From the cell containing the given text, extract its center point as (X, Y) coordinate. 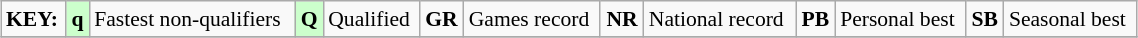
Fastest non-qualifiers (192, 19)
Qualified (371, 19)
SB (985, 19)
Seasonal best (1070, 19)
KEY: (34, 19)
Personal best (900, 19)
Q (309, 19)
q (78, 19)
PB (816, 19)
Games record (532, 19)
GR (442, 19)
National record (720, 19)
NR (622, 19)
